Output the (x, y) coordinate of the center of the cell containing the given text.  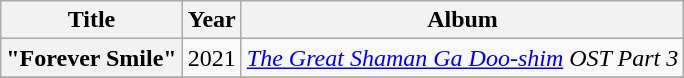
Album (462, 20)
2021 (212, 58)
"Forever Smile" (92, 58)
Year (212, 20)
The Great Shaman Ga Doo-shim OST Part 3 (462, 58)
Title (92, 20)
